Provide the [x, y] coordinate of the cell's center where the given text is located.  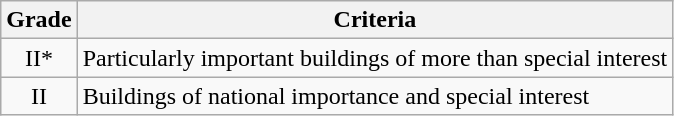
II* [39, 58]
Criteria [375, 20]
Buildings of national importance and special interest [375, 96]
Particularly important buildings of more than special interest [375, 58]
II [39, 96]
Grade [39, 20]
